For the text-containing cell, return its midpoint in [x, y] coordinate format. 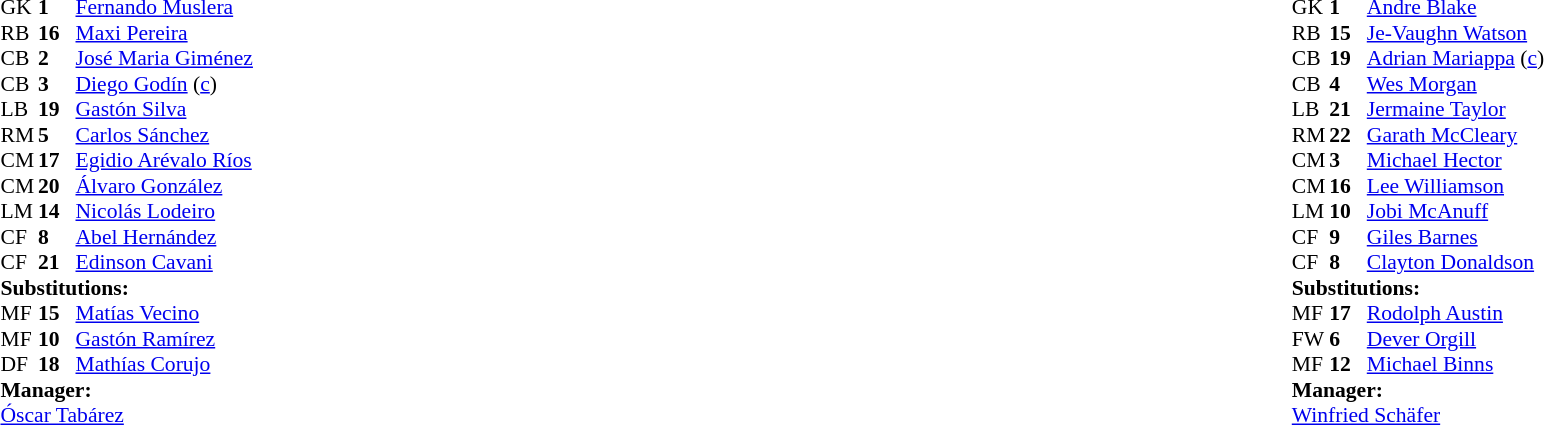
Edinson Cavani [164, 263]
Abel Hernández [164, 237]
Álvaro González [164, 186]
9 [1348, 237]
Jobi McAnuff [1456, 211]
José Maria Giménez [164, 59]
Dever Orgill [1456, 339]
22 [1348, 135]
12 [1348, 365]
Mathías Corujo [164, 365]
Matías Vecino [164, 313]
Carlos Sánchez [164, 135]
Garath McCleary [1456, 135]
6 [1348, 339]
18 [57, 365]
Gastón Ramírez [164, 339]
FW [1311, 339]
Jermaine Taylor [1456, 109]
5 [57, 135]
Adrian Mariappa (c) [1456, 59]
DF [19, 365]
Michael Hector [1456, 161]
20 [57, 186]
2 [57, 59]
Je-Vaughn Watson [1456, 33]
Gastón Silva [164, 109]
Nicolás Lodeiro [164, 211]
Michael Binns [1456, 365]
Wes Morgan [1456, 84]
Egidio Arévalo Ríos [164, 161]
4 [1348, 84]
Rodolph Austin [1456, 313]
Giles Barnes [1456, 237]
Diego Godín (c) [164, 84]
Clayton Donaldson [1456, 263]
Maxi Pereira [164, 33]
Lee Williamson [1456, 186]
14 [57, 211]
